For the text-containing cell, return its midpoint in [x, y] coordinate format. 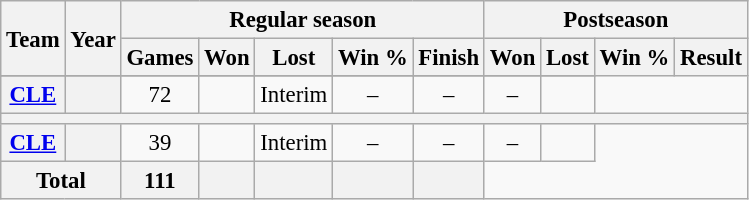
Result [712, 58]
39 [160, 143]
72 [160, 95]
111 [160, 181]
Postseason [616, 20]
Total [61, 181]
Finish [448, 58]
Team [33, 38]
Regular season [302, 20]
Games [160, 58]
Year [93, 38]
